Pinpoint the cell where the given text exists, returning its [x, y] midpoint coordinate. 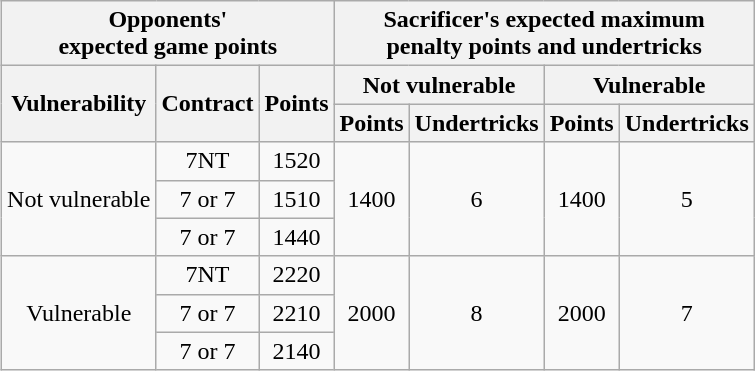
1440 [296, 237]
2140 [296, 351]
8 [476, 313]
2210 [296, 313]
6 [476, 199]
1520 [296, 161]
Vulnerability [79, 104]
5 [686, 199]
Contract [208, 104]
2220 [296, 275]
7 [686, 313]
Opponents'expected game points [168, 34]
1510 [296, 199]
Sacrificer's expected maximumpenalty points and undertricks [544, 34]
